Locate the cell with the specified text and output its (x, y) center coordinate. 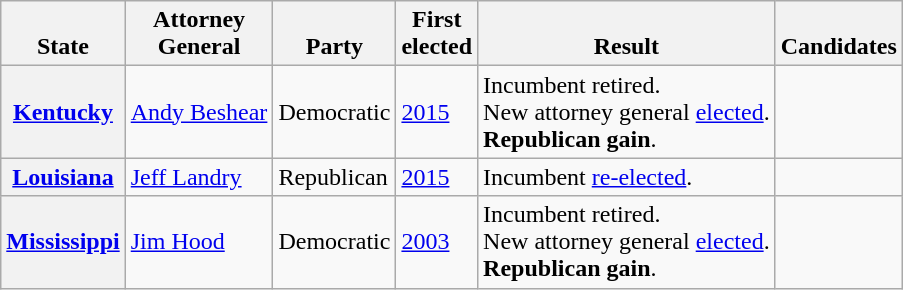
Candidates (838, 34)
Jeff Landry (199, 177)
Incumbent re-elected. (627, 177)
Jim Hood (199, 242)
Firstelected (437, 34)
Party (334, 34)
Result (627, 34)
State (63, 34)
Louisiana (63, 177)
Mississippi (63, 242)
Andy Beshear (199, 112)
2003 (437, 242)
AttorneyGeneral (199, 34)
Republican (334, 177)
Kentucky (63, 112)
